Extract the (X, Y) coordinate from the center of the cell holding the provided text.  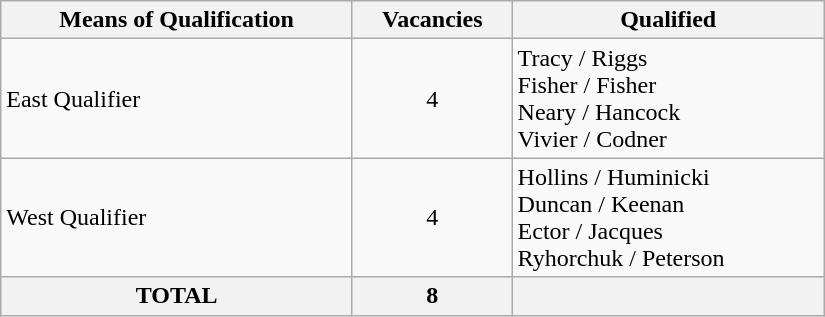
Tracy / Riggs Fisher / Fisher Neary / Hancock Vivier / Codner (668, 98)
8 (432, 296)
Qualified (668, 20)
Means of Qualification (177, 20)
Vacancies (432, 20)
Hollins / Huminicki Duncan / Keenan Ector / Jacques Ryhorchuk / Peterson (668, 218)
East Qualifier (177, 98)
West Qualifier (177, 218)
TOTAL (177, 296)
